Return (X, Y) of the center of cell containing provided text 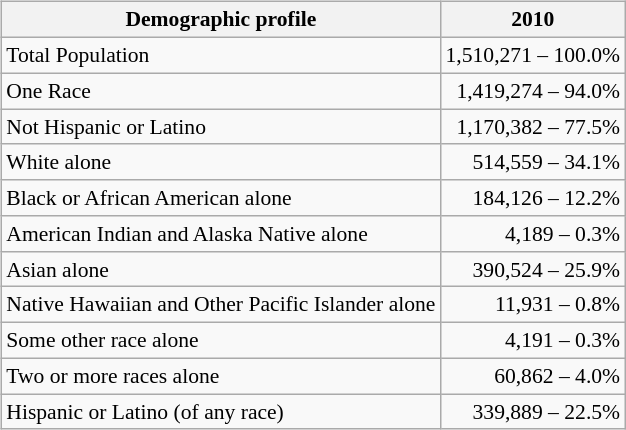
1,510,271 – 100.0% (534, 55)
339,889 – 22.5% (534, 412)
Native Hawaiian and Other Pacific Islander alone (220, 305)
2010 (534, 20)
184,126 – 12.2% (534, 198)
American Indian and Alaska Native alone (220, 234)
Demographic profile (220, 20)
Total Population (220, 55)
Hispanic or Latino (of any race) (220, 412)
11,931 – 0.8% (534, 305)
514,559 – 34.1% (534, 162)
White alone (220, 162)
Two or more races alone (220, 376)
60,862 – 4.0% (534, 376)
Asian alone (220, 269)
Black or African American alone (220, 198)
Not Hispanic or Latino (220, 127)
One Race (220, 91)
4,191 – 0.3% (534, 340)
4,189 – 0.3% (534, 234)
390,524 – 25.9% (534, 269)
1,419,274 – 94.0% (534, 91)
1,170,382 – 77.5% (534, 127)
Some other race alone (220, 340)
